Return the [X, Y] coordinate for the center point of the cell that contains the specified text.  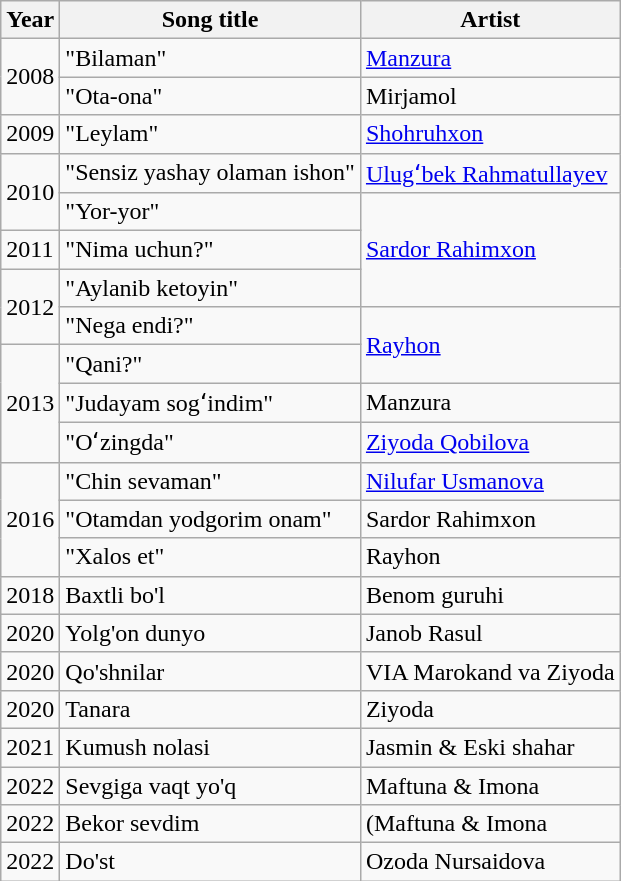
"Otamdan yodgorim onam" [210, 519]
Baxtli bo'l [210, 595]
"Chin sevaman" [210, 481]
Nilufar Usmanova [490, 481]
"Oʻzingda" [210, 442]
2021 [30, 747]
"Leylam" [210, 134]
(Maftuna & Imona [490, 824]
Bekor sevdim [210, 824]
"Ota-ona" [210, 96]
"Nega endi?" [210, 326]
Year [30, 20]
2018 [30, 595]
2016 [30, 519]
Artist [490, 20]
2013 [30, 404]
Qo'shnilar [210, 671]
2009 [30, 134]
"Judayam sogʻindim" [210, 403]
Ulugʻbek Rahmatullayev [490, 173]
Tanara [210, 709]
"Aylanib ketoyin" [210, 288]
Kumush nolasi [210, 747]
Shohruhxon [490, 134]
Song title [210, 20]
2008 [30, 77]
Ziyoda Qobilova [490, 442]
Do'st [210, 862]
2011 [30, 250]
Benom guruhi [490, 595]
"Sensiz yashay olaman ishon" [210, 173]
2010 [30, 192]
Yolg'on dunyo [210, 633]
"Qani?" [210, 364]
Mirjamol [490, 96]
Sevgiga vaqt yo'q [210, 785]
Ziyoda [490, 709]
"Bilaman" [210, 58]
Ozoda Nursaidova [490, 862]
"Yor-yor" [210, 212]
"Xalos et" [210, 557]
"Nima uchun?" [210, 250]
Jasmin & Eski shahar [490, 747]
2012 [30, 307]
Janob Rasul [490, 633]
Maftuna & Imona [490, 785]
VIA Marokand va Ziyoda [490, 671]
